Return [X, Y] of the center of cell containing provided text 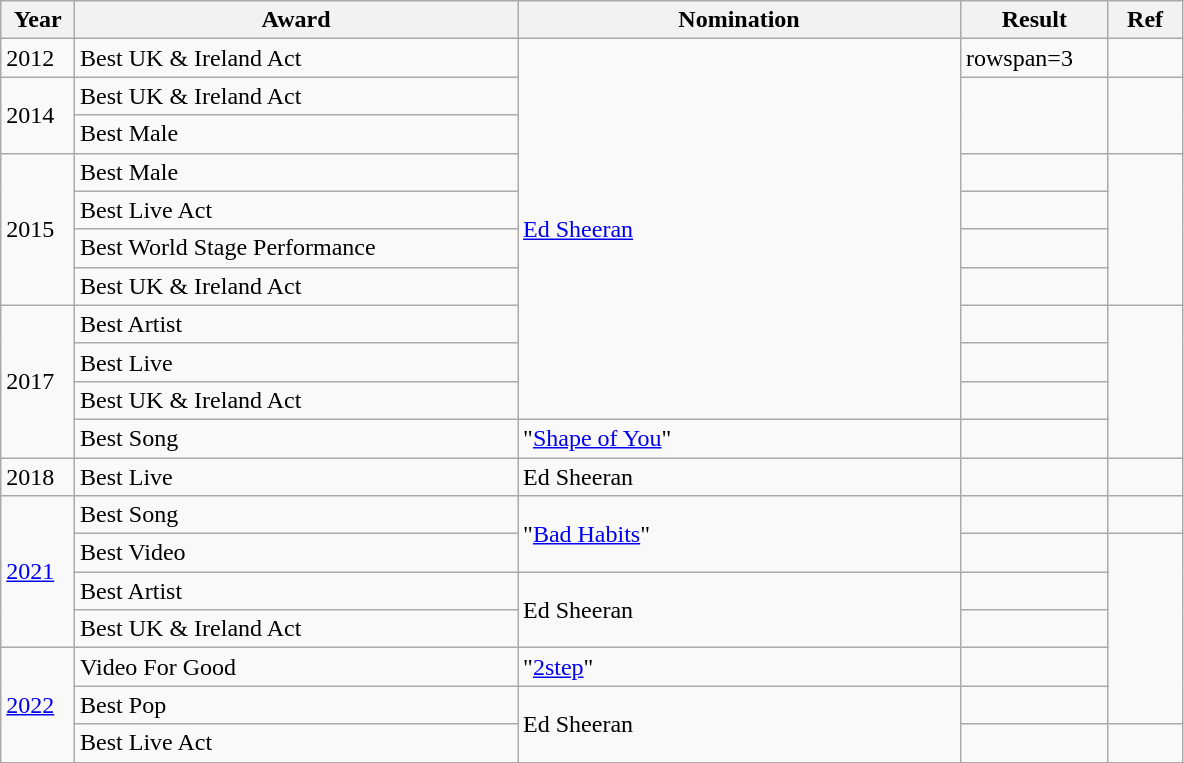
2022 [38, 705]
Video For Good [296, 667]
Award [296, 20]
2014 [38, 115]
2017 [38, 381]
Best Pop [296, 705]
2018 [38, 477]
2012 [38, 58]
2015 [38, 229]
Best World Stage Performance [296, 248]
"2step" [740, 667]
Result [1035, 20]
2021 [38, 572]
Best Video [296, 553]
Year [38, 20]
"Shape of You" [740, 438]
Nomination [740, 20]
Ref [1145, 20]
rowspan=3 [1035, 58]
"Bad Habits" [740, 534]
